Detect which cell encompasses the target text, then output its [x, y] center coordinate. 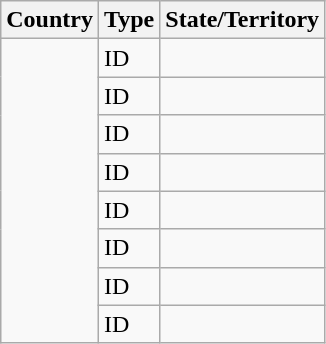
State/Territory [242, 20]
Type [128, 20]
Country [50, 20]
